For the text-containing cell, return its midpoint in (X, Y) coordinate format. 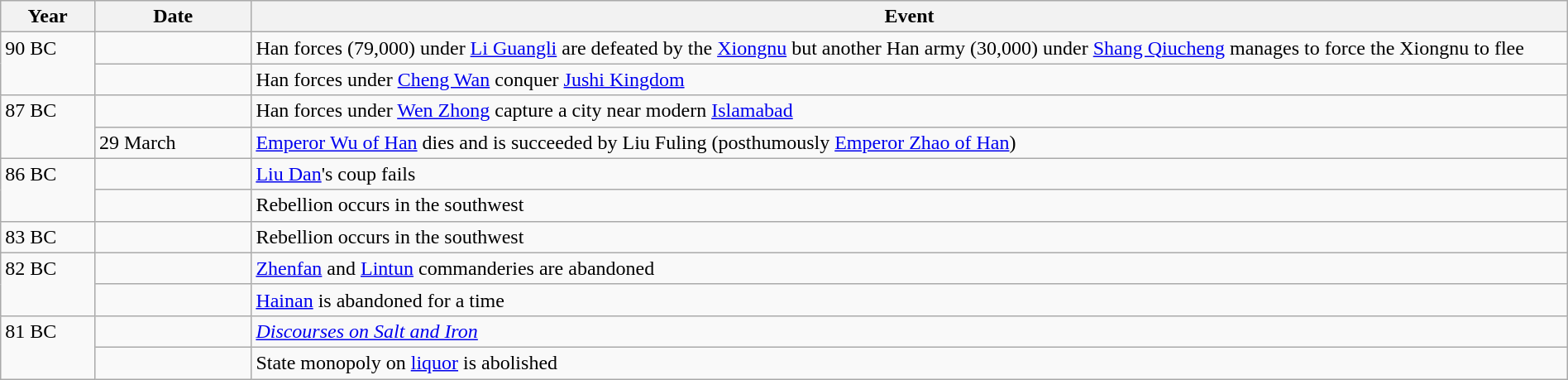
Zhenfan and Lintun commanderies are abandoned (910, 268)
83 BC (48, 237)
Event (910, 17)
Emperor Wu of Han dies and is succeeded by Liu Fuling (posthumously Emperor Zhao of Han) (910, 142)
29 March (172, 142)
Liu Dan's coup fails (910, 174)
87 BC (48, 127)
Date (172, 17)
Han forces under Cheng Wan conquer Jushi Kingdom (910, 79)
Year (48, 17)
81 BC (48, 347)
90 BC (48, 64)
Hainan is abandoned for a time (910, 300)
86 BC (48, 190)
Han forces under Wen Zhong capture a city near modern Islamabad (910, 111)
State monopoly on liquor is abolished (910, 363)
82 BC (48, 284)
Discourses on Salt and Iron (910, 331)
